Scan for the cell matching the given text and deliver its [x, y] coordinate at center. 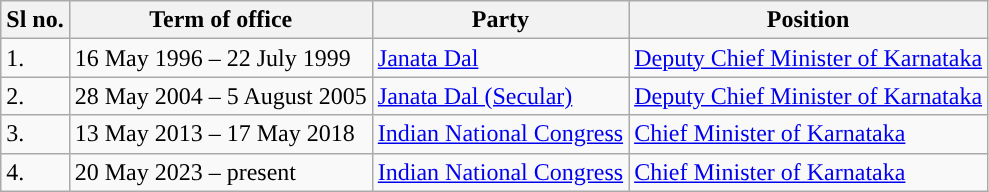
Position [808, 20]
4. [35, 172]
Term of office [220, 20]
Janata Dal (Secular) [500, 96]
Party [500, 20]
20 May 2023 – present [220, 172]
28 May 2004 – 5 August 2005 [220, 96]
3. [35, 134]
Sl no. [35, 20]
16 May 1996 – 22 July 1999 [220, 58]
1. [35, 58]
13 May 2013 – 17 May 2018 [220, 134]
Janata Dal [500, 58]
2. [35, 96]
